Extract the (X, Y) coordinate from the center of the cell holding the provided text.  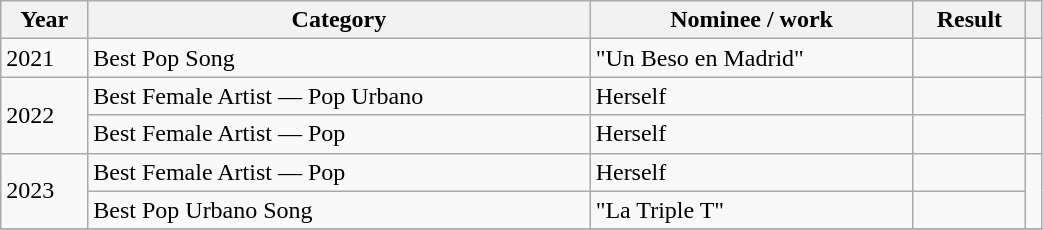
2021 (44, 58)
Nominee / work (752, 20)
Best Pop Urbano Song (339, 210)
Category (339, 20)
"La Triple T" (752, 210)
Best Pop Song (339, 58)
Year (44, 20)
2023 (44, 191)
Best Female Artist — Pop Urbano (339, 96)
"Un Beso en Madrid" (752, 58)
2022 (44, 115)
Result (970, 20)
